Provide the (X, Y) coordinate of the cell's center where the given text is located.  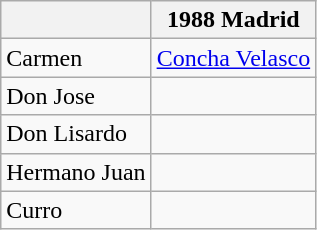
Hermano Juan (76, 172)
Curro (76, 210)
Carmen (76, 58)
1988 Madrid (234, 20)
Don Jose (76, 96)
Concha Velasco (234, 58)
Don Lisardo (76, 134)
